For the text-containing cell, return its midpoint in [X, Y] coordinate format. 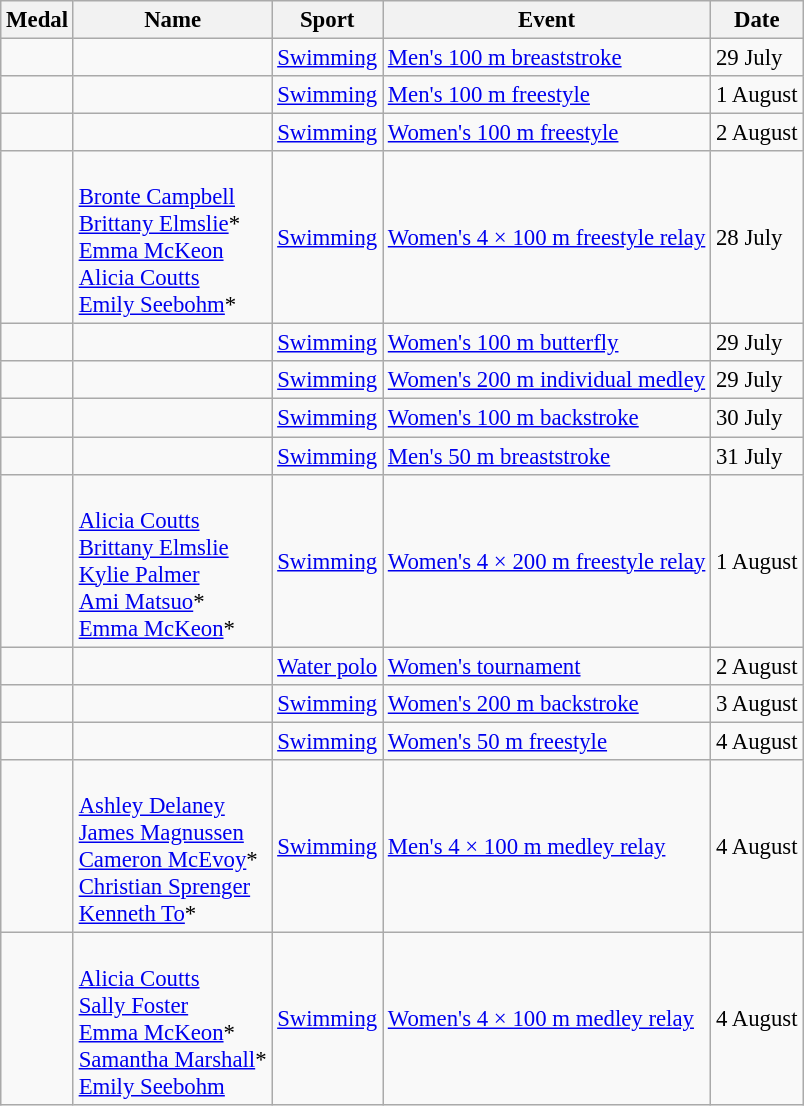
3 August [757, 703]
31 July [757, 456]
Women's 100 m butterfly [546, 343]
Women's 4 × 200 m freestyle relay [546, 560]
Alicia CouttsSally FosterEmma McKeon*Samantha Marshall*Emily Seebohm [172, 1018]
Women's 100 m freestyle [546, 133]
Men's 100 m breaststroke [546, 58]
Women's 200 m individual medley [546, 381]
Name [172, 20]
Bronte CampbellBrittany Elmslie*Emma McKeonAlicia CouttsEmily Seebohm* [172, 238]
Women's 4 × 100 m medley relay [546, 1018]
Women's 50 m freestyle [546, 741]
Men's 4 × 100 m medley relay [546, 846]
Medal [38, 20]
Alicia CouttsBrittany ElmslieKylie PalmerAmi Matsuo*Emma McKeon* [172, 560]
Water polo [328, 666]
30 July [757, 418]
Women's 100 m backstroke [546, 418]
Ashley DelaneyJames MagnussenCameron McEvoy*Christian SprengerKenneth To* [172, 846]
Event [546, 20]
Sport [328, 20]
Men's 100 m freestyle [546, 95]
Women's 4 × 100 m freestyle relay [546, 238]
28 July [757, 238]
Date [757, 20]
Women's 200 m backstroke [546, 703]
Men's 50 m breaststroke [546, 456]
Women's tournament [546, 666]
